Find where the given text appears and provide that cell's center as [x, y] coordinate. 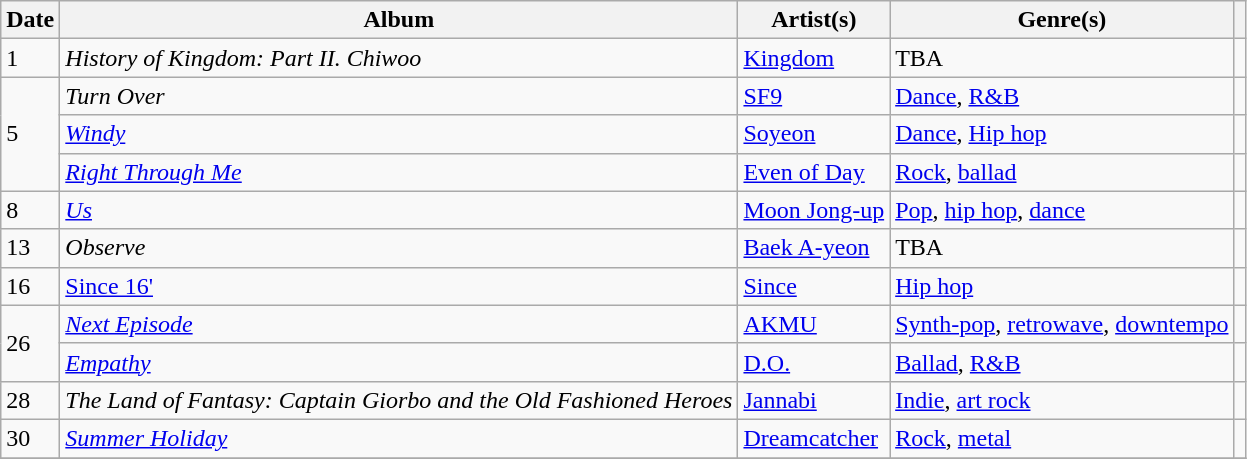
Observe [399, 248]
Genre(s) [1062, 20]
History of Kingdom: Part II. Chiwoo [399, 58]
AKMU [814, 324]
Empathy [399, 362]
Date [30, 20]
Summer Holiday [399, 438]
The Land of Fantasy: Captain Giorbo and the Old Fashioned Heroes [399, 400]
Rock, ballad [1062, 172]
Since [814, 286]
Us [399, 210]
30 [30, 438]
Dance, Hip hop [1062, 134]
8 [30, 210]
SF9 [814, 96]
5 [30, 134]
Ballad, R&B [1062, 362]
Windy [399, 134]
Album [399, 20]
Rock, metal [1062, 438]
Dreamcatcher [814, 438]
Soyeon [814, 134]
Indie, art rock [1062, 400]
Artist(s) [814, 20]
Pop, hip hop, dance [1062, 210]
Synth-pop, retrowave, downtempo [1062, 324]
26 [30, 343]
Kingdom [814, 58]
Turn Over [399, 96]
Next Episode [399, 324]
28 [30, 400]
Moon Jong-up [814, 210]
Even of Day [814, 172]
Since 16' [399, 286]
Jannabi [814, 400]
13 [30, 248]
16 [30, 286]
Dance, R&B [1062, 96]
D.O. [814, 362]
Hip hop [1062, 286]
1 [30, 58]
Baek A-yeon [814, 248]
Right Through Me [399, 172]
